Find where the given text appears and provide that cell's center as (X, Y) coordinate. 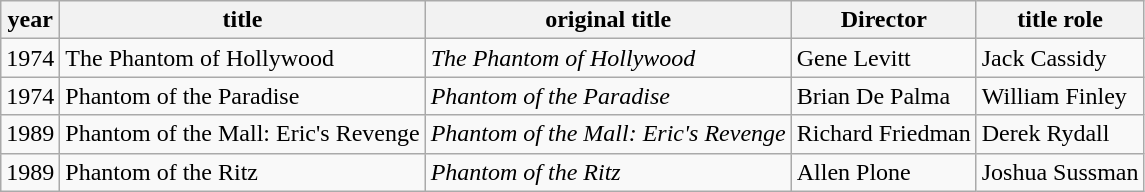
year (30, 20)
Richard Friedman (884, 134)
Derek Rydall (1060, 134)
Director (884, 20)
original title (608, 20)
Gene Levitt (884, 58)
title role (1060, 20)
William Finley (1060, 96)
title (242, 20)
Jack Cassidy (1060, 58)
Allen Plone (884, 172)
Joshua Sussman (1060, 172)
Brian De Palma (884, 96)
